Locate the cell with the specified text and output its (x, y) center coordinate. 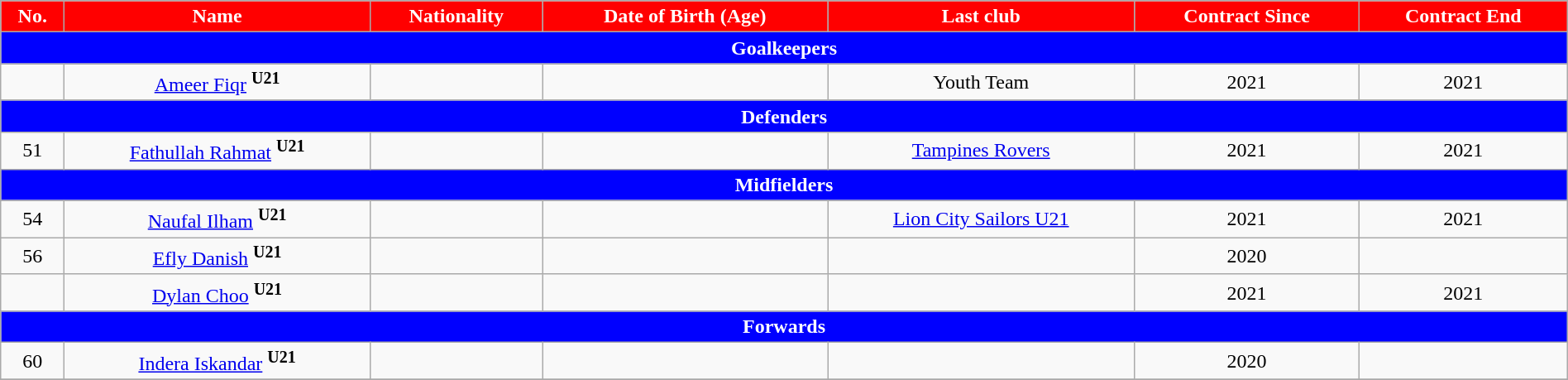
Contract Since (1247, 17)
Midfielders (784, 185)
Youth Team (981, 83)
Contract End (1463, 17)
Fathullah Rahmat U21 (218, 151)
Last club (981, 17)
Ameer Fiqr U21 (218, 83)
Goalkeepers (784, 48)
51 (33, 151)
60 (33, 361)
54 (33, 219)
Indera Iskandar U21 (218, 361)
Dylan Choo U21 (218, 293)
Nationality (457, 17)
Lion City Sailors U21 (981, 219)
Naufal Ilham U21 (218, 219)
Date of Birth (Age) (685, 17)
56 (33, 257)
Efly Danish U21 (218, 257)
Forwards (784, 327)
Defenders (784, 116)
Name (218, 17)
No. (33, 17)
Tampines Rovers (981, 151)
